Capture the cell that displays the provided text and extract its [X, Y] central coordinate. 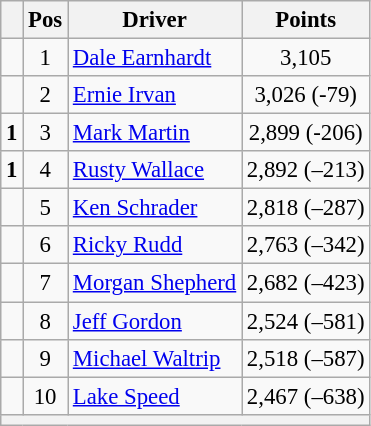
Pos [46, 20]
4 [46, 170]
2,763 (–342) [306, 245]
Ken Schrader [155, 208]
2,467 (–638) [306, 396]
2,892 (–213) [306, 170]
Mark Martin [155, 133]
Michael Waltrip [155, 358]
2,899 (-206) [306, 133]
3 [46, 133]
Morgan Shepherd [155, 283]
2,682 (–423) [306, 283]
Lake Speed [155, 396]
2,818 (–287) [306, 208]
Dale Earnhardt [155, 58]
5 [46, 208]
3,105 [306, 58]
Points [306, 20]
2,518 (–587) [306, 358]
10 [46, 396]
Jeff Gordon [155, 321]
8 [46, 321]
Ernie Irvan [155, 95]
9 [46, 358]
3,026 (-79) [306, 95]
6 [46, 245]
Ricky Rudd [155, 245]
Driver [155, 20]
7 [46, 283]
2 [46, 95]
Rusty Wallace [155, 170]
2,524 (–581) [306, 321]
